Pinpoint the cell where the given text exists, returning its (x, y) midpoint coordinate. 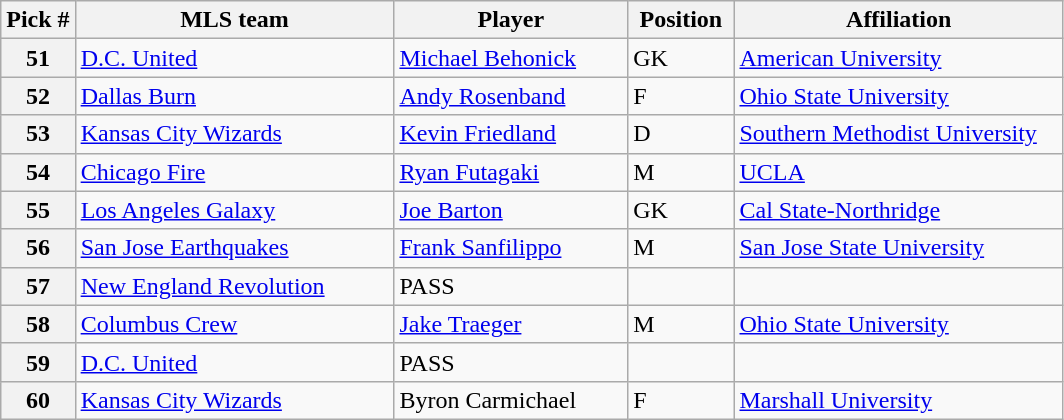
59 (38, 362)
Michael Behonick (511, 58)
Los Angeles Galaxy (234, 210)
Affiliation (898, 20)
San Jose State University (898, 248)
Joe Barton (511, 210)
58 (38, 324)
Position (681, 20)
56 (38, 248)
Chicago Fire (234, 172)
57 (38, 286)
51 (38, 58)
Columbus Crew (234, 324)
Frank Sanfilippo (511, 248)
MLS team (234, 20)
San Jose Earthquakes (234, 248)
Player (511, 20)
Cal State-Northridge (898, 210)
D (681, 134)
Ryan Futagaki (511, 172)
Dallas Burn (234, 96)
53 (38, 134)
Southern Methodist University (898, 134)
UCLA (898, 172)
Kevin Friedland (511, 134)
American University (898, 58)
Marshall University (898, 400)
Andy Rosenband (511, 96)
Byron Carmichael (511, 400)
52 (38, 96)
New England Revolution (234, 286)
55 (38, 210)
Jake Traeger (511, 324)
60 (38, 400)
54 (38, 172)
Pick # (38, 20)
